Scan for the cell matching the given text and deliver its [X, Y] coordinate at center. 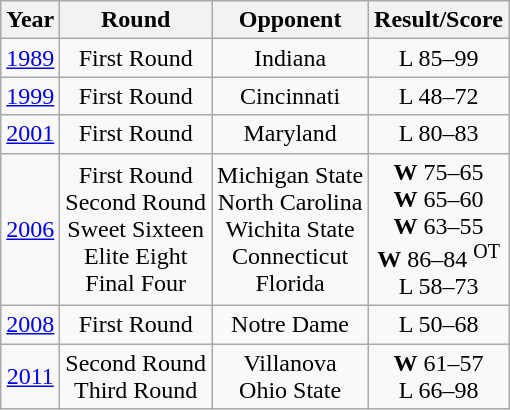
L 85–99 [439, 58]
First RoundSecond RoundSweet SixteenElite EightFinal Four [136, 230]
L 48–72 [439, 96]
2001 [30, 134]
Cincinnati [290, 96]
2011 [30, 376]
1999 [30, 96]
2008 [30, 325]
VillanovaOhio State [290, 376]
Round [136, 20]
W 75–65W 65–60W 63–55W 86–84 OTL 58–73 [439, 230]
Michigan StateNorth CarolinaWichita StateConnecticutFlorida [290, 230]
L 80–83 [439, 134]
Result/Score [439, 20]
Maryland [290, 134]
2006 [30, 230]
Second RoundThird Round [136, 376]
W 61–57L 66–98 [439, 376]
Notre Dame [290, 325]
L 50–68 [439, 325]
Indiana [290, 58]
Opponent [290, 20]
1989 [30, 58]
Year [30, 20]
